Determine the [x, y] coordinate at the center of the cell enclosing the given text.  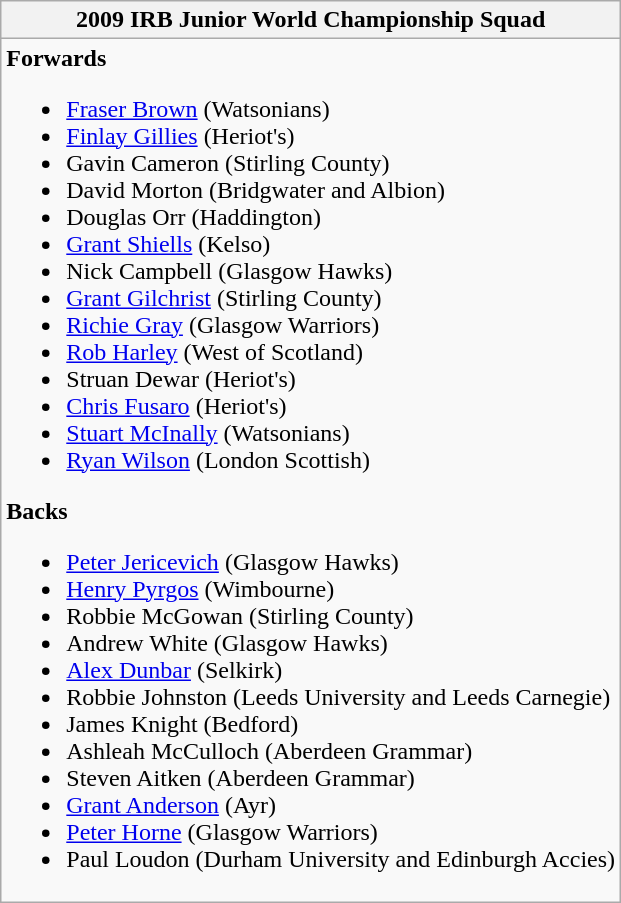
2009 IRB Junior World Championship Squad [311, 20]
